Locate the cell with the specified text and output its (x, y) center coordinate. 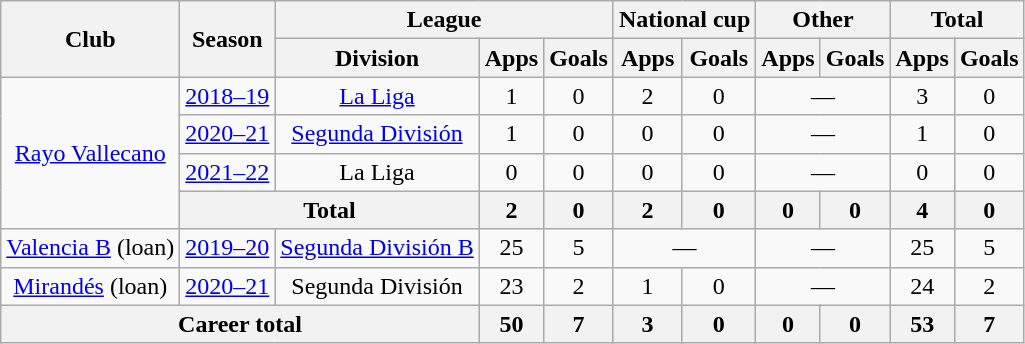
24 (922, 286)
53 (922, 324)
Mirandés (loan) (90, 286)
Season (228, 39)
Rayo Vallecano (90, 153)
Division (377, 58)
Other (823, 20)
23 (511, 286)
Career total (240, 324)
4 (922, 210)
Valencia B (loan) (90, 248)
2019–20 (228, 248)
2018–19 (228, 96)
League (444, 20)
Club (90, 39)
2021–22 (228, 172)
50 (511, 324)
National cup (684, 20)
Segunda División B (377, 248)
